Find where the given text appears and provide that cell's center as [x, y] coordinate. 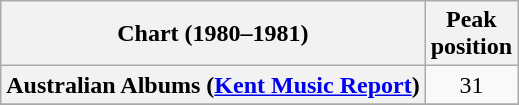
31 [471, 85]
Peakposition [471, 34]
Australian Albums (Kent Music Report) [213, 85]
Chart (1980–1981) [213, 34]
